For the text-containing cell, return its midpoint in [x, y] coordinate format. 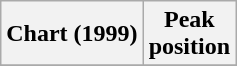
Chart (1999) [72, 34]
Peakposition [189, 34]
